Provide the [X, Y] coordinate of the cell's center where the given text is located.  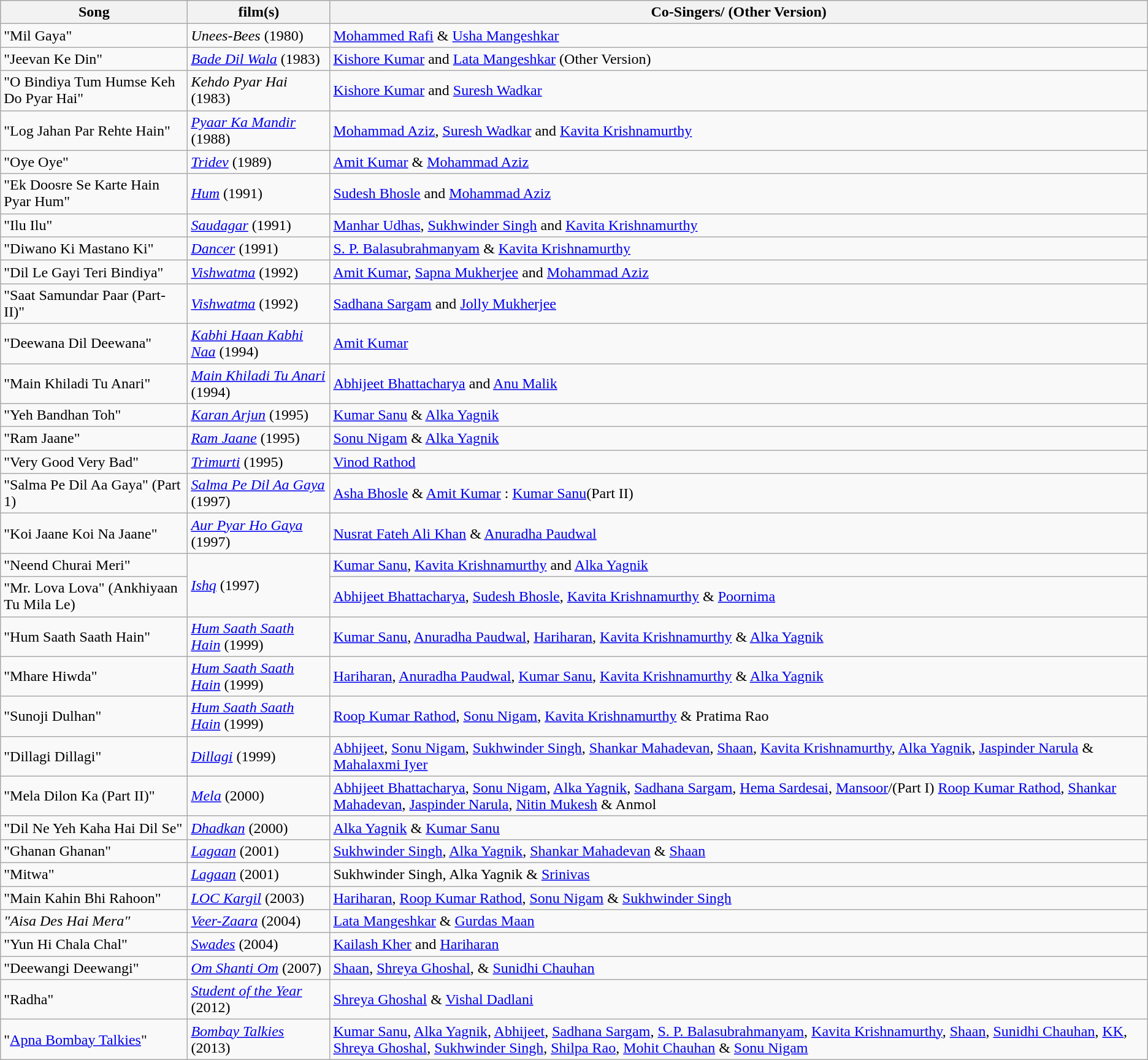
Amit Kumar & Mohammad Aziz [738, 162]
Abhijeet, Sonu Nigam, Sukhwinder Singh, Shankar Mahadevan, Shaan, Kavita Krishnamurthy, Alka Yagnik, Jaspinder Narula & Mahalaxmi Iyer [738, 756]
Kishore Kumar and Lata Mangeshkar (Other Version) [738, 59]
Sudesh Bhosle and Mohammad Aziz [738, 194]
Kumar Sanu & Alka Yagnik [738, 415]
"Deewangi Deewangi" [94, 968]
LOC Kargil (2003) [259, 897]
"Mr. Lova Lova" (Ankhiyaan Tu Mila Le) [94, 596]
"Mhare Hiwda" [94, 676]
Amit Kumar, Sapna Mukherjee and Mohammad Aziz [738, 272]
"Main Kahin Bhi Rahoon" [94, 897]
"Deewana Dil Deewana" [94, 344]
"Ilu Ilu" [94, 225]
Sukhwinder Singh, Alka Yagnik, Shankar Mahadevan & Shaan [738, 851]
S. P. Balasubrahmanyam & Kavita Krishnamurthy [738, 248]
Amit Kumar [738, 344]
"Hum Saath Saath Hain" [94, 637]
Dillagi (1999) [259, 756]
Sadhana Sargam and Jolly Mukherjee [738, 303]
Dancer (1991) [259, 248]
"Salma Pe Dil Aa Gaya" (Part 1) [94, 493]
Tridev (1989) [259, 162]
"Mitwa" [94, 874]
"Oye Oye" [94, 162]
Dhadkan (2000) [259, 828]
"Ghanan Ghanan" [94, 851]
"Apna Bombay Talkies" [94, 1039]
Abhijeet Bhattacharya, Sudesh Bhosle, Kavita Krishnamurthy & Poornima [738, 596]
Co-Singers/ (Other Version) [738, 12]
Mohammad Aziz, Suresh Wadkar and Kavita Krishnamurthy [738, 130]
Mohammed Rafi & Usha Mangeshkar [738, 36]
Salma Pe Dil Aa Gaya (1997) [259, 493]
Hariharan, Anuradha Paudwal, Kumar Sanu, Kavita Krishnamurthy & Alka Yagnik [738, 676]
Student of the Year (2012) [259, 1000]
Trimurti (1995) [259, 462]
Kumar Sanu, Kavita Krishnamurthy and Alka Yagnik [738, 565]
Kumar Sanu, Anuradha Paudwal, Hariharan, Kavita Krishnamurthy & Alka Yagnik [738, 637]
Bombay Talkies (2013) [259, 1039]
Ishq (1997) [259, 585]
Swades (2004) [259, 945]
"Radha" [94, 1000]
"Dillagi Dillagi" [94, 756]
Asha Bhosle & Amit Kumar : Kumar Sanu(Part II) [738, 493]
Alka Yagnik & Kumar Sanu [738, 828]
"Koi Jaane Koi Na Jaane" [94, 534]
Song [94, 12]
Pyaar Ka Mandir (1988) [259, 130]
"Mil Gaya" [94, 36]
Om Shanti Om (2007) [259, 968]
Kishore Kumar and Suresh Wadkar [738, 91]
Kabhi Haan Kabhi Naa (1994) [259, 344]
Bade Dil Wala (1983) [259, 59]
Shreya Ghoshal & Vishal Dadlani [738, 1000]
"Very Good Very Bad" [94, 462]
Karan Arjun (1995) [259, 415]
Nusrat Fateh Ali Khan & Anuradha Paudwal [738, 534]
Unees-Bees (1980) [259, 36]
Vinod Rathod [738, 462]
Manhar Udhas, Sukhwinder Singh and Kavita Krishnamurthy [738, 225]
Mela (2000) [259, 796]
"Mela Dilon Ka (Part II)" [94, 796]
Aur Pyar Ho Gaya (1997) [259, 534]
Main Khiladi Tu Anari (1994) [259, 383]
Roop Kumar Rathod, Sonu Nigam, Kavita Krishnamurthy & Pratima Rao [738, 716]
Hariharan, Roop Kumar Rathod, Sonu Nigam & Sukhwinder Singh [738, 897]
"Aisa Des Hai Mera" [94, 921]
Ram Jaane (1995) [259, 439]
"Ram Jaane" [94, 439]
Veer-Zaara (2004) [259, 921]
"Neend Churai Meri" [94, 565]
"Jeevan Ke Din" [94, 59]
"Saat Samundar Paar (Part-II)" [94, 303]
"Log Jahan Par Rehte Hain" [94, 130]
Abhijeet Bhattacharya and Anu Malik [738, 383]
"Yun Hi Chala Chal" [94, 945]
Lata Mangeshkar & Gurdas Maan [738, 921]
"Sunoji Dulhan" [94, 716]
"Yeh Bandhan Toh" [94, 415]
"Ek Doosre Se Karte Hain Pyar Hum" [94, 194]
"Diwano Ki Mastano Ki" [94, 248]
Hum (1991) [259, 194]
Kailash Kher and Hariharan [738, 945]
Saudagar (1991) [259, 225]
"O Bindiya Tum Humse Keh Do Pyar Hai" [94, 91]
Sonu Nigam & Alka Yagnik [738, 439]
"Dil Ne Yeh Kaha Hai Dil Se" [94, 828]
"Dil Le Gayi Teri Bindiya" [94, 272]
Kehdo Pyar Hai (1983) [259, 91]
"Main Khiladi Tu Anari" [94, 383]
Shaan, Shreya Ghoshal, & Sunidhi Chauhan [738, 968]
film(s) [259, 12]
Sukhwinder Singh, Alka Yagnik & Srinivas [738, 874]
